From the cell containing the given text, extract its center point as (x, y) coordinate. 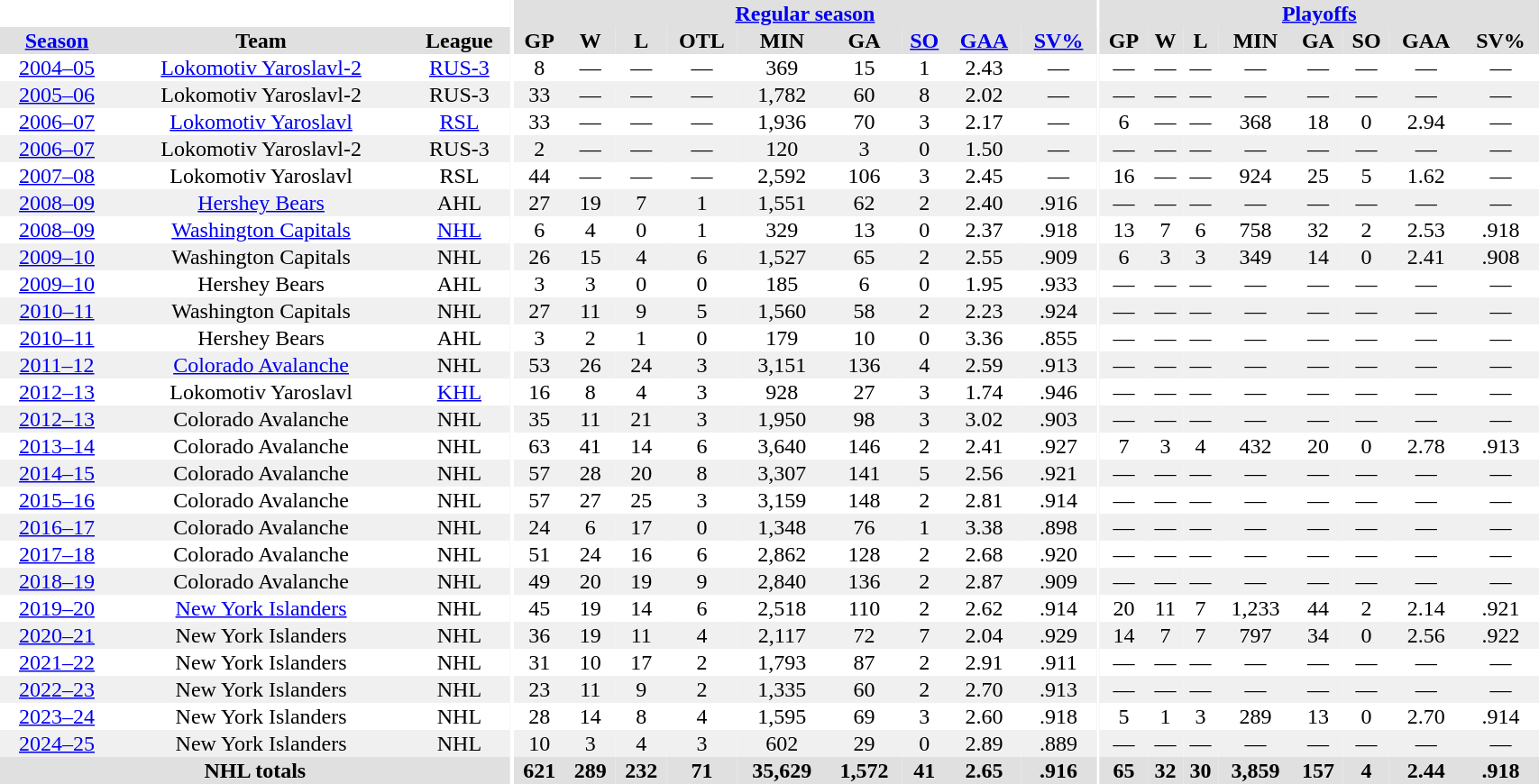
45 (539, 608)
2.60 (985, 716)
2.23 (985, 311)
2.14 (1426, 608)
2023–24 (57, 716)
98 (864, 419)
2005–06 (57, 95)
1.74 (985, 392)
.922 (1501, 635)
62 (864, 203)
2.17 (985, 122)
.946 (1058, 392)
329 (782, 230)
51 (539, 554)
2.45 (985, 176)
1,335 (782, 689)
.898 (1058, 527)
141 (864, 473)
179 (782, 338)
KHL (460, 392)
2.37 (985, 230)
2007–08 (57, 176)
602 (782, 743)
2018–19 (57, 581)
432 (1255, 446)
71 (702, 770)
1,551 (782, 203)
2.59 (985, 365)
2.02 (985, 95)
69 (864, 716)
797 (1255, 635)
1,950 (782, 419)
369 (782, 68)
185 (782, 284)
2020–21 (57, 635)
2017–18 (57, 554)
157 (1318, 770)
72 (864, 635)
2,518 (782, 608)
.908 (1501, 257)
3,159 (782, 500)
3,640 (782, 446)
NHL totals (255, 770)
3.02 (985, 419)
.903 (1058, 419)
2.04 (985, 635)
1,560 (782, 311)
.927 (1058, 446)
2022–23 (57, 689)
349 (1255, 257)
232 (642, 770)
2.91 (985, 662)
758 (1255, 230)
3,859 (1255, 770)
1,793 (782, 662)
2,592 (782, 176)
2013–14 (57, 446)
70 (864, 122)
2.65 (985, 770)
.920 (1058, 554)
106 (864, 176)
.924 (1058, 311)
3.36 (985, 338)
924 (1255, 176)
2,840 (782, 581)
1.50 (985, 149)
Team (261, 41)
1,572 (864, 770)
2021–22 (57, 662)
120 (782, 149)
3,151 (782, 365)
.889 (1058, 743)
League (460, 41)
2.55 (985, 257)
2011–12 (57, 365)
49 (539, 581)
53 (539, 365)
63 (539, 446)
148 (864, 500)
128 (864, 554)
3.38 (985, 527)
928 (782, 392)
2024–25 (57, 743)
35 (539, 419)
34 (1318, 635)
58 (864, 311)
1,936 (782, 122)
1,595 (782, 716)
2,862 (782, 554)
29 (864, 743)
2014–15 (57, 473)
OTL (702, 41)
23 (539, 689)
2.53 (1426, 230)
2.43 (985, 68)
Season (57, 41)
2.40 (985, 203)
87 (864, 662)
31 (539, 662)
2004–05 (57, 68)
621 (539, 770)
1,233 (1255, 608)
3,307 (782, 473)
2.62 (985, 608)
1,782 (782, 95)
2.44 (1426, 770)
35,629 (782, 770)
2016–17 (57, 527)
.855 (1058, 338)
18 (1318, 122)
2.68 (985, 554)
Playoffs (1319, 14)
2.81 (985, 500)
2,117 (782, 635)
Regular season (805, 14)
21 (642, 419)
110 (864, 608)
2.78 (1426, 446)
.933 (1058, 284)
368 (1255, 122)
36 (539, 635)
76 (864, 527)
1.95 (985, 284)
.929 (1058, 635)
1,527 (782, 257)
2015–16 (57, 500)
2.89 (985, 743)
30 (1201, 770)
1.62 (1426, 176)
2.94 (1426, 122)
1,348 (782, 527)
.911 (1058, 662)
2.87 (985, 581)
146 (864, 446)
2019–20 (57, 608)
